Return the [x, y] coordinate for the center point of the cell that contains the specified text.  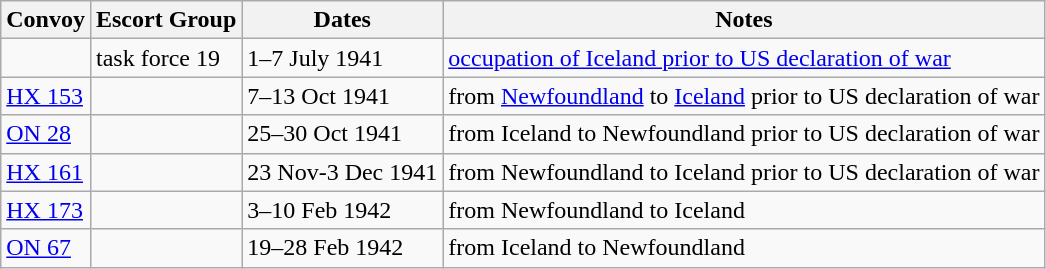
ON 67 [46, 248]
3–10 Feb 1942 [342, 210]
HX 161 [46, 172]
1–7 July 1941 [342, 58]
from Iceland to Newfoundland prior to US declaration of war [744, 134]
19–28 Feb 1942 [342, 248]
23 Nov-3 Dec 1941 [342, 172]
task force 19 [166, 58]
HX 173 [46, 210]
ON 28 [46, 134]
Convoy [46, 20]
Notes [744, 20]
from Newfoundland to Iceland [744, 210]
Escort Group [166, 20]
HX 153 [46, 96]
7–13 Oct 1941 [342, 96]
Dates [342, 20]
25–30 Oct 1941 [342, 134]
from Iceland to Newfoundland [744, 248]
occupation of Iceland prior to US declaration of war [744, 58]
